Return the [X, Y] coordinate for the center point of the cell that contains the specified text.  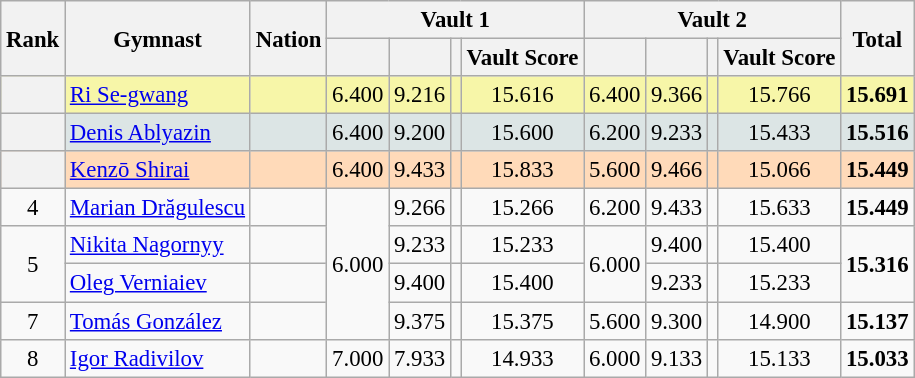
Rank [33, 38]
Kenzō Shirai [158, 170]
9.200 [420, 133]
15.616 [522, 95]
Vault 1 [456, 20]
15.266 [522, 208]
14.933 [522, 358]
15.600 [522, 133]
15.433 [780, 133]
9.216 [420, 95]
9.133 [677, 358]
8 [33, 358]
Marian Drăgulescu [158, 208]
15.691 [878, 95]
9.466 [677, 170]
15.375 [522, 321]
7.933 [420, 358]
15.516 [878, 133]
9.366 [677, 95]
Igor Radivilov [158, 358]
7.000 [358, 358]
Oleg Verniaiev [158, 283]
Tomás González [158, 321]
15.137 [878, 321]
15.133 [780, 358]
Gymnast [158, 38]
15.833 [522, 170]
Nikita Nagornyy [158, 245]
Nation [288, 38]
7 [33, 321]
5 [33, 264]
15.633 [780, 208]
15.033 [878, 358]
Ri Se-gwang [158, 95]
9.266 [420, 208]
15.066 [780, 170]
9.300 [677, 321]
15.316 [878, 264]
Vault 2 [712, 20]
Denis Ablyazin [158, 133]
4 [33, 208]
14.900 [780, 321]
9.375 [420, 321]
15.766 [780, 95]
Total [878, 38]
